Determine the [X, Y] coordinate at the center of the cell enclosing the given text.  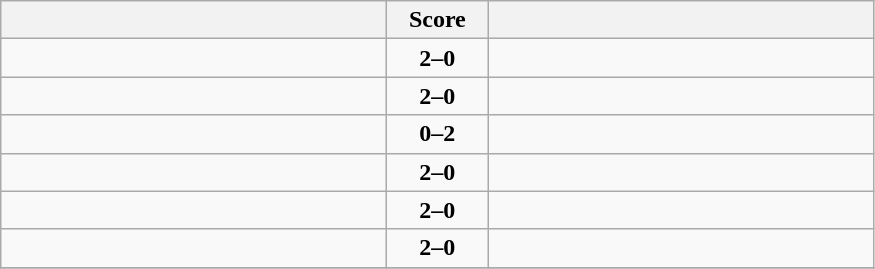
Score [438, 20]
0–2 [438, 134]
